From the cell containing the given text, extract its center point as (x, y) coordinate. 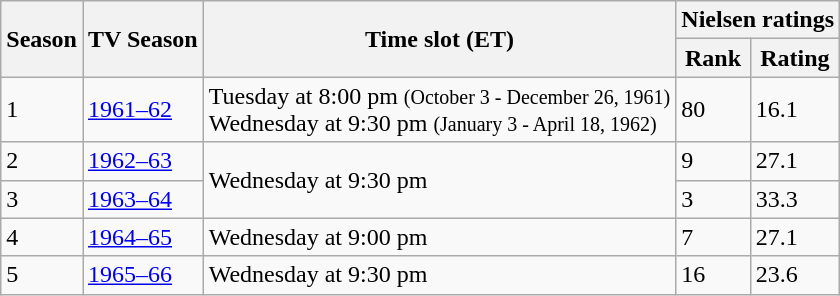
Wednesday at 9:00 pm (440, 237)
80 (713, 110)
4 (42, 237)
1962–63 (142, 161)
TV Season (142, 39)
7 (713, 237)
16 (713, 275)
Rank (713, 58)
Nielsen ratings (758, 20)
16.1 (794, 110)
1961–62 (142, 110)
Rating (794, 58)
1963–64 (142, 199)
1965–66 (142, 275)
Season (42, 39)
9 (713, 161)
2 (42, 161)
Time slot (ET) (440, 39)
23.6 (794, 275)
1964–65 (142, 237)
1 (42, 110)
5 (42, 275)
Tuesday at 8:00 pm (October 3 - December 26, 1961)Wednesday at 9:30 pm (January 3 - April 18, 1962) (440, 110)
33.3 (794, 199)
